Provide the (x, y) coordinate of the cell's center where the given text is located.  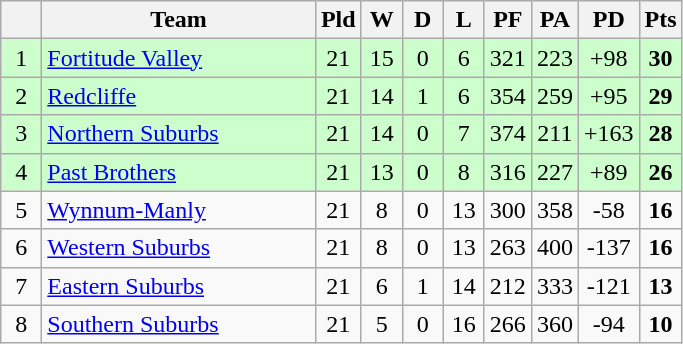
227 (554, 172)
+89 (608, 172)
29 (660, 96)
333 (554, 286)
+95 (608, 96)
28 (660, 134)
PF (508, 20)
400 (554, 248)
Fortitude Valley (179, 58)
PA (554, 20)
300 (508, 210)
Western Suburbs (179, 248)
212 (508, 286)
W (382, 20)
10 (660, 324)
Wynnum-Manly (179, 210)
Pld (338, 20)
Team (179, 20)
D (422, 20)
30 (660, 58)
+163 (608, 134)
360 (554, 324)
3 (22, 134)
-121 (608, 286)
-137 (608, 248)
223 (554, 58)
-94 (608, 324)
374 (508, 134)
Northern Suburbs (179, 134)
211 (554, 134)
2 (22, 96)
358 (554, 210)
+98 (608, 58)
PD (608, 20)
26 (660, 172)
4 (22, 172)
266 (508, 324)
316 (508, 172)
L (464, 20)
Southern Suburbs (179, 324)
15 (382, 58)
Pts (660, 20)
-58 (608, 210)
Past Brothers (179, 172)
Redcliffe (179, 96)
Eastern Suburbs (179, 286)
259 (554, 96)
321 (508, 58)
263 (508, 248)
354 (508, 96)
